Return (X, Y) of the center of cell containing provided text 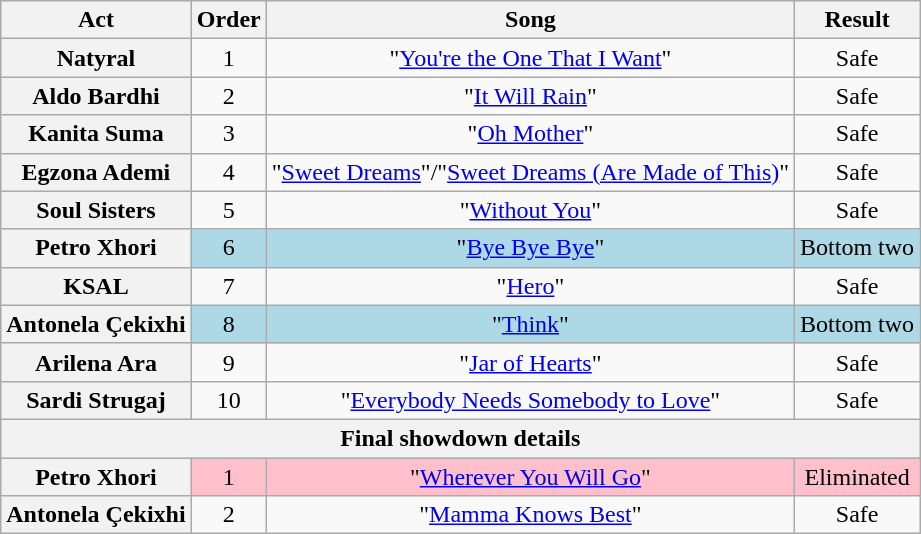
"Wherever You Will Go" (530, 477)
Sardi Strugaj (96, 400)
"Jar of Hearts" (530, 362)
"Bye Bye Bye" (530, 248)
Eliminated (858, 477)
9 (228, 362)
Order (228, 20)
"Think" (530, 324)
Aldo Bardhi (96, 96)
"Oh Mother" (530, 134)
4 (228, 172)
Song (530, 20)
7 (228, 286)
6 (228, 248)
5 (228, 210)
"Without You" (530, 210)
Act (96, 20)
Final showdown details (460, 438)
Arilena Ara (96, 362)
"It Will Rain" (530, 96)
8 (228, 324)
Egzona Ademi (96, 172)
"Everybody Needs Somebody to Love" (530, 400)
"Hero" (530, 286)
"You're the One That I Want" (530, 58)
Natyral (96, 58)
"Mamma Knows Best" (530, 515)
Kanita Suma (96, 134)
10 (228, 400)
KSAL (96, 286)
Soul Sisters (96, 210)
3 (228, 134)
Result (858, 20)
"Sweet Dreams"/"Sweet Dreams (Are Made of This)" (530, 172)
